Output the [X, Y] coordinate of the center of the cell containing the given text.  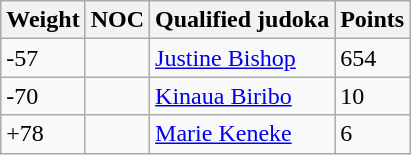
Kinaua Biribo [242, 96]
Qualified judoka [242, 20]
-57 [43, 58]
10 [372, 96]
+78 [43, 134]
NOC [117, 20]
654 [372, 58]
-70 [43, 96]
Marie Keneke [242, 134]
Justine Bishop [242, 58]
Points [372, 20]
6 [372, 134]
Weight [43, 20]
